Scan for the cell matching the given text and deliver its (X, Y) coordinate at center. 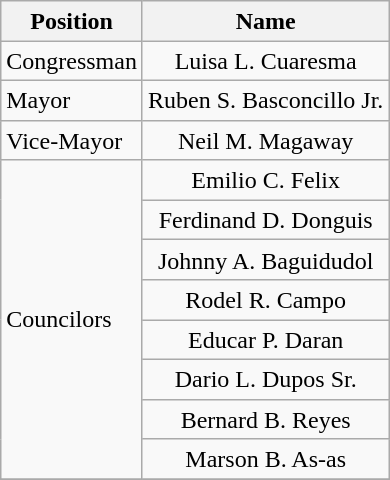
Name (265, 21)
Position (72, 21)
Neil M. Magaway (265, 140)
Luisa L. Cuaresma (265, 61)
Emilio C. Felix (265, 180)
Rodel R. Campo (265, 300)
Councilors (72, 320)
Johnny A. Baguidudol (265, 260)
Educar P. Daran (265, 340)
Bernard B. Reyes (265, 419)
Ruben S. Basconcillo Jr. (265, 100)
Mayor (72, 100)
Dario L. Dupos Sr. (265, 379)
Marson B. As-as (265, 459)
Ferdinand D. Donguis (265, 220)
Congressman (72, 61)
Vice-Mayor (72, 140)
